Provide the (X, Y) coordinate of the cell's center where the given text is located.  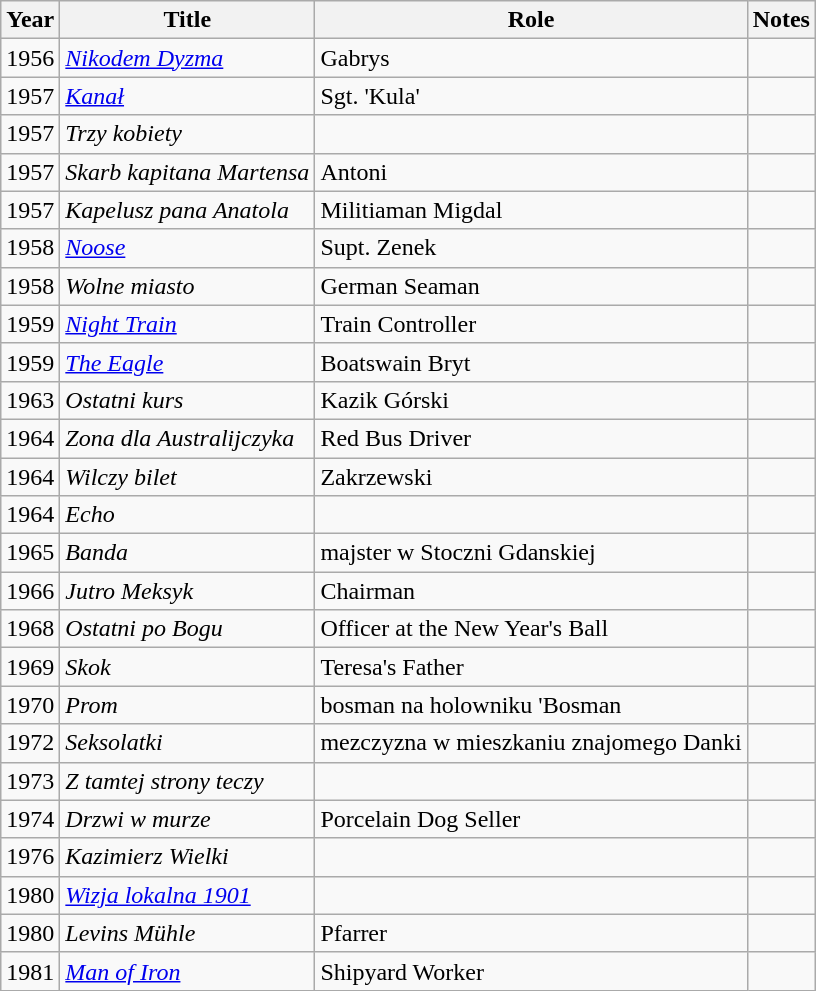
Zona dla Australijczyka (188, 438)
Skarb kapitana Martensa (188, 172)
1974 (30, 819)
Antoni (531, 172)
Ostatni kurs (188, 400)
Noose (188, 248)
Role (531, 20)
Kapelusz pana Anatola (188, 210)
Red Bus Driver (531, 438)
Skok (188, 667)
majster w Stoczni Gdanskiej (531, 553)
Year (30, 20)
Levins Mühle (188, 933)
Supt. Zenek (531, 248)
Shipyard Worker (531, 971)
1968 (30, 629)
Pfarrer (531, 933)
Zakrzewski (531, 477)
The Eagle (188, 362)
Ostatni po Bogu (188, 629)
Notes (781, 20)
Banda (188, 553)
Militiaman Migdal (531, 210)
Boatswain Bryt (531, 362)
Seksolatki (188, 743)
Kazik Górski (531, 400)
Porcelain Dog Seller (531, 819)
1969 (30, 667)
Gabrys (531, 58)
Nikodem Dyzma (188, 58)
mezczyzna w mieszkaniu znajomego Danki (531, 743)
1972 (30, 743)
Wilczy bilet (188, 477)
Title (188, 20)
1963 (30, 400)
Wizja lokalna 1901 (188, 895)
1981 (30, 971)
Trzy kobiety (188, 134)
German Seaman (531, 286)
Sgt. 'Kula' (531, 96)
Wolne miasto (188, 286)
Echo (188, 515)
1976 (30, 857)
1966 (30, 591)
Night Train (188, 324)
Kazimierz Wielki (188, 857)
Chairman (531, 591)
1956 (30, 58)
1965 (30, 553)
Officer at the New Year's Ball (531, 629)
Prom (188, 705)
Jutro Meksyk (188, 591)
Teresa's Father (531, 667)
Train Controller (531, 324)
Man of Iron (188, 971)
Z tamtej strony teczy (188, 781)
bosman na holowniku 'Bosman (531, 705)
1970 (30, 705)
1973 (30, 781)
Drzwi w murze (188, 819)
Kanał (188, 96)
